Return (X, Y) of the center of cell containing provided text 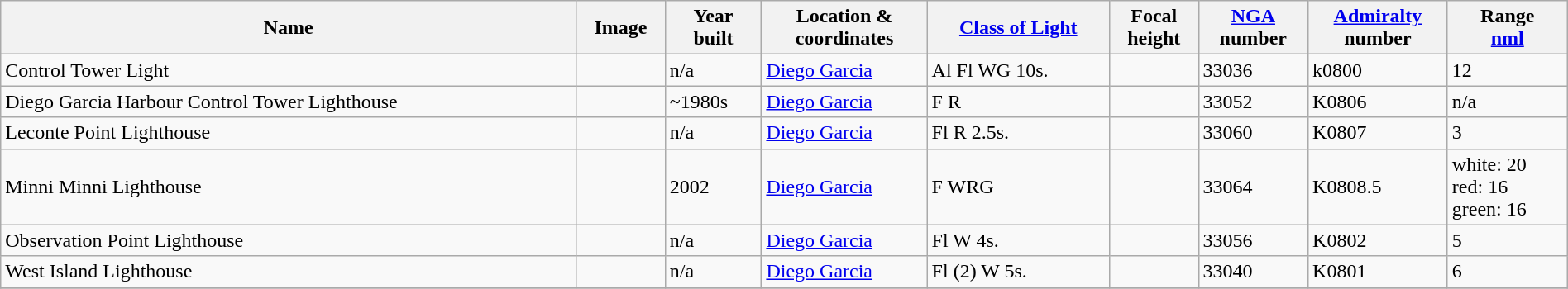
Diego Garcia Harbour Control Tower Lighthouse (289, 102)
33040 (1253, 272)
Leconte Point Lighthouse (289, 133)
white: 20red: 16green: 16 (1507, 187)
F R (1018, 102)
Location & coordinates (844, 28)
6 (1507, 272)
Admiraltynumber (1378, 28)
K0802 (1378, 240)
West Island Lighthouse (289, 272)
Yearbuilt (713, 28)
F WRG (1018, 187)
Fl R 2.5s. (1018, 133)
K0807 (1378, 133)
Name (289, 28)
33056 (1253, 240)
Focalheight (1154, 28)
Al Fl WG 10s. (1018, 70)
Rangenml (1507, 28)
Control Tower Light (289, 70)
33052 (1253, 102)
33060 (1253, 133)
12 (1507, 70)
3 (1507, 133)
5 (1507, 240)
Minni Minni Lighthouse (289, 187)
K0808.5 (1378, 187)
~1980s (713, 102)
k0800 (1378, 70)
Image (621, 28)
2002 (713, 187)
Observation Point Lighthouse (289, 240)
K0806 (1378, 102)
Class of Light (1018, 28)
K0801 (1378, 272)
Fl W 4s. (1018, 240)
NGAnumber (1253, 28)
Fl (2) W 5s. (1018, 272)
33064 (1253, 187)
33036 (1253, 70)
